Pinpoint the cell where the given text exists, returning its (x, y) midpoint coordinate. 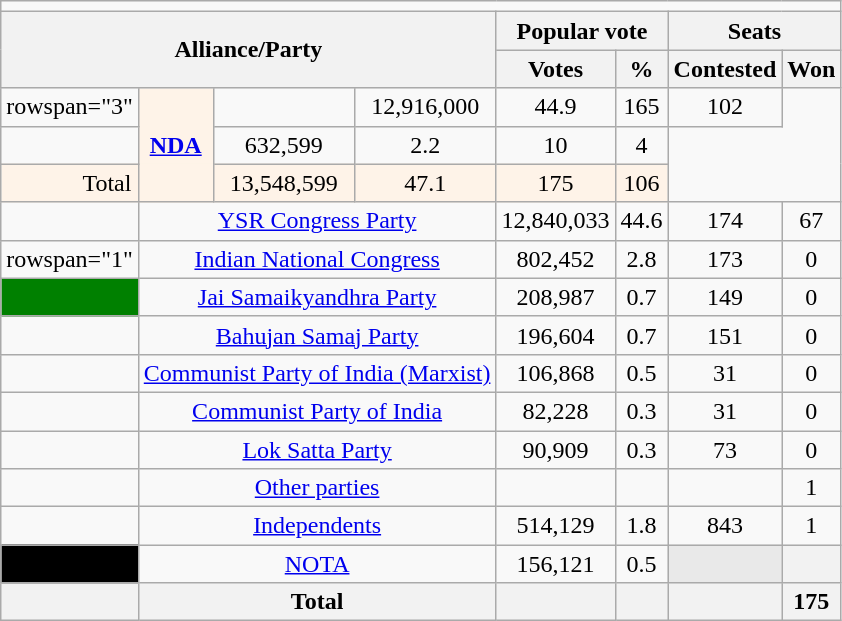
843 (725, 526)
1.8 (642, 526)
Alliance/Party (248, 50)
NOTA (317, 564)
Other parties (317, 488)
10 (556, 145)
Votes (556, 69)
47.1 (426, 183)
Indian National Congress (317, 259)
67 (812, 221)
Seats (754, 31)
632,599 (284, 145)
106 (642, 183)
90,909 (556, 449)
NDA (176, 145)
12,916,000 (426, 107)
173 (725, 259)
156,121 (556, 564)
2.8 (642, 259)
YSR Congress Party (317, 221)
Communist Party of India (317, 411)
149 (725, 297)
174 (725, 221)
Won (812, 69)
rowspan="1" (70, 259)
44.6 (642, 221)
196,604 (556, 335)
4 (642, 145)
Popular vote (582, 31)
13,548,599 (284, 183)
Lok Satta Party (317, 449)
102 (725, 107)
12,840,033 (556, 221)
Bahujan Samaj Party (317, 335)
rowspan="3" (70, 107)
2.2 (426, 145)
Jai Samaikyandhra Party (317, 297)
Communist Party of India (Marxist) (317, 373)
106,868 (556, 373)
151 (725, 335)
82,228 (556, 411)
208,987 (556, 297)
% (642, 69)
73 (725, 449)
802,452 (556, 259)
514,129 (556, 526)
44.9 (556, 107)
Contested (725, 69)
165 (642, 107)
Independents (317, 526)
